Identify which cell holds the provided text, then report its [x, y] central coordinate. 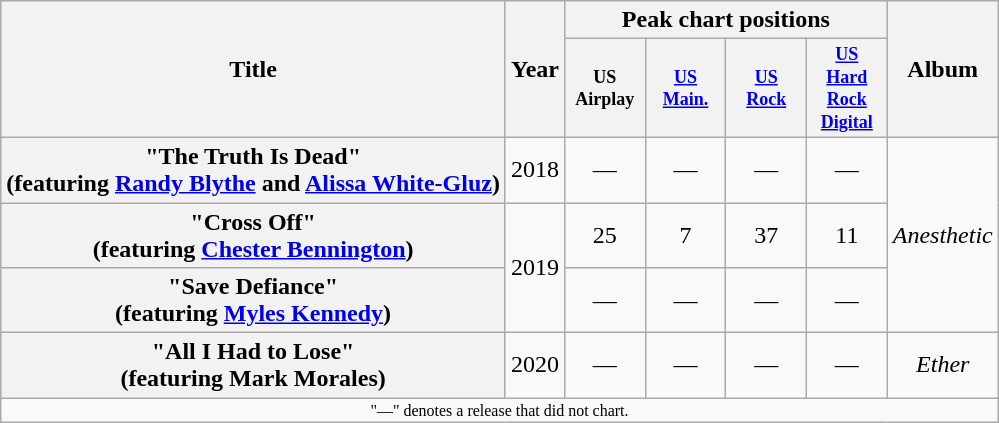
USMain. [686, 88]
"Cross Off"(featuring Chester Bennington) [254, 236]
37 [766, 236]
"All I Had to Lose"(featuring Mark Morales) [254, 366]
2019 [534, 268]
25 [606, 236]
Title [254, 70]
11 [848, 236]
Year [534, 70]
USHard RockDigital [848, 88]
Anesthetic [942, 234]
"Save Defiance"(featuring Myles Kennedy) [254, 300]
USAirplay [606, 88]
"—" denotes a release that did not chart. [500, 410]
Peak chart positions [726, 20]
7 [686, 236]
2020 [534, 366]
"The Truth Is Dead"(featuring Randy Blythe and Alissa White-Gluz) [254, 170]
2018 [534, 170]
Album [942, 70]
Ether [942, 366]
USRock [766, 88]
